Extract the (X, Y) coordinate from the center of the cell holding the provided text.  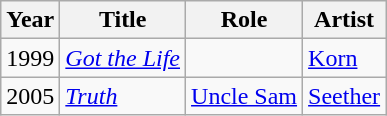
Role (244, 20)
Korn (344, 58)
Year (30, 20)
Truth (123, 96)
Got the Life (123, 58)
Uncle Sam (244, 96)
Artist (344, 20)
Title (123, 20)
Seether (344, 96)
2005 (30, 96)
1999 (30, 58)
